Search for the cell housing the specified text and yield its [X, Y] center coordinate. 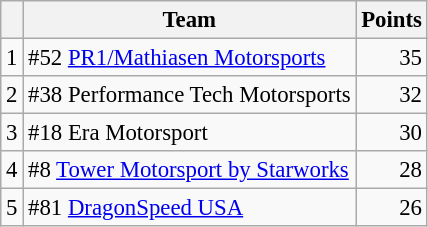
28 [392, 170]
3 [12, 133]
26 [392, 208]
#38 Performance Tech Motorsports [190, 95]
#52 PR1/Mathiasen Motorsports [190, 58]
Points [392, 20]
5 [12, 208]
32 [392, 95]
#81 DragonSpeed USA [190, 208]
2 [12, 95]
#18 Era Motorsport [190, 133]
Team [190, 20]
4 [12, 170]
#8 Tower Motorsport by Starworks [190, 170]
1 [12, 58]
30 [392, 133]
35 [392, 58]
